Return the [X, Y] coordinate for the center point of the cell that contains the specified text.  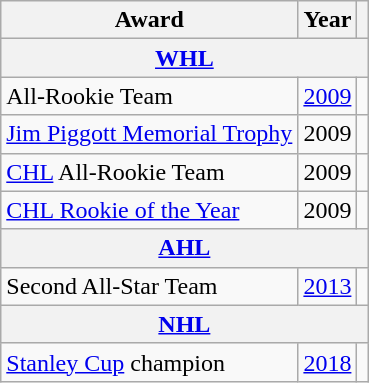
Award [150, 20]
Second All-Star Team [150, 286]
2013 [328, 286]
CHL All-Rookie Team [150, 172]
NHL [184, 324]
All-Rookie Team [150, 96]
CHL Rookie of the Year [150, 210]
Stanley Cup champion [150, 362]
Jim Piggott Memorial Trophy [150, 134]
Year [328, 20]
WHL [184, 58]
AHL [184, 248]
2018 [328, 362]
